Capture the cell that displays the provided text and extract its [x, y] central coordinate. 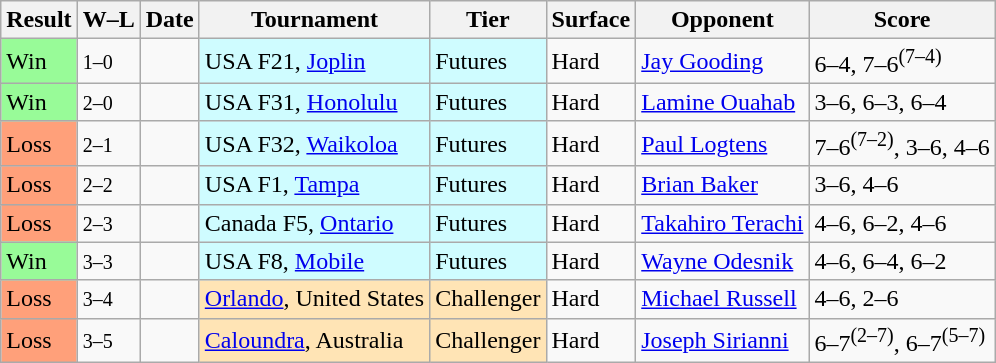
Opponent [722, 20]
7–6(7–2), 3–6, 4–6 [902, 144]
4–6, 6–2, 4–6 [902, 223]
2–3 [108, 223]
4–6, 6–4, 6–2 [902, 261]
Surface [591, 20]
3–5 [108, 340]
Takahiro Terachi [722, 223]
Lamine Ouahab [722, 102]
3–6, 4–6 [902, 185]
Joseph Sirianni [722, 340]
Wayne Odesnik [722, 261]
USA F31, Honolulu [314, 102]
2–2 [108, 185]
Caloundra, Australia [314, 340]
6–4, 7–6(7–4) [902, 62]
Tier [488, 20]
2–1 [108, 144]
4–6, 2–6 [902, 299]
1–0 [108, 62]
6–7(2–7), 6–7(5–7) [902, 340]
Orlando, United States [314, 299]
Result [39, 20]
Canada F5, Ontario [314, 223]
Tournament [314, 20]
USA F8, Mobile [314, 261]
Paul Logtens [722, 144]
2–0 [108, 102]
Jay Gooding [722, 62]
Date [170, 20]
Score [902, 20]
3–3 [108, 261]
USA F1, Tampa [314, 185]
3–6, 6–3, 6–4 [902, 102]
USA F21, Joplin [314, 62]
USA F32, Waikoloa [314, 144]
Michael Russell [722, 299]
W–L [108, 20]
Brian Baker [722, 185]
3–4 [108, 299]
